Locate the cell with the specified text and output its (x, y) center coordinate. 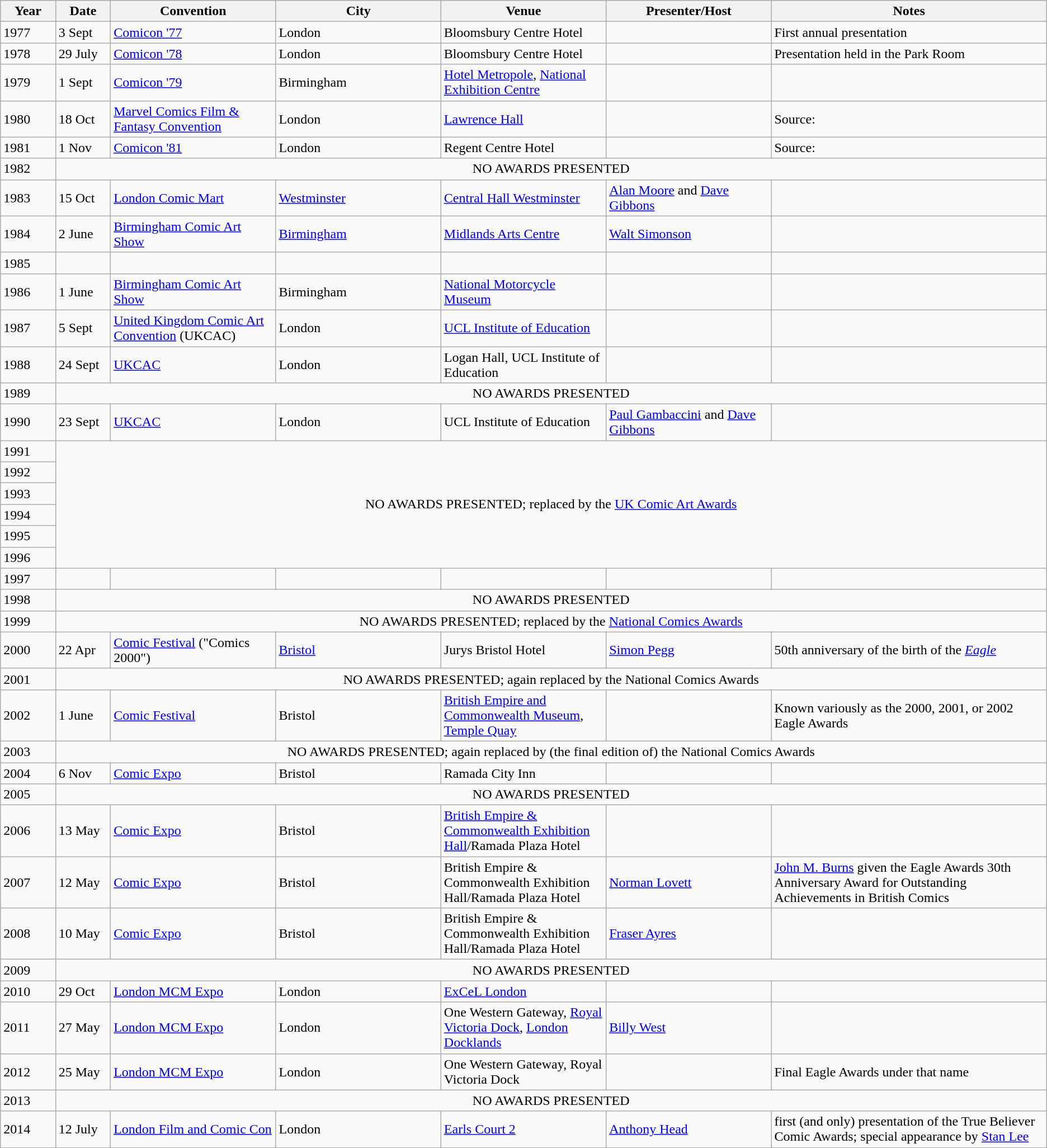
Earls Court 2 (523, 1130)
50th anniversary of the birth of the Eagle (909, 650)
1993 (28, 494)
2011 (28, 1028)
City (358, 11)
2005 (28, 795)
1986 (28, 292)
Westminster (358, 198)
John M. Burns given the Eagle Awards 30th Anniversary Award for Outstanding Achievements in British Comics (909, 882)
Final Eagle Awards under that name (909, 1071)
1998 (28, 600)
29 July (83, 54)
3 Sept (83, 32)
Comicon '78 (194, 54)
1997 (28, 579)
5 Sept (83, 328)
1994 (28, 515)
One Western Gateway, Royal Victoria Dock, London Docklands (523, 1028)
1983 (28, 198)
12 July (83, 1130)
British Empire and Commonwealth Museum, Temple Quay (523, 715)
6 Nov (83, 773)
2009 (28, 970)
1984 (28, 234)
NO AWARDS PRESENTED; replaced by the National Comics Awards (551, 621)
NO AWARDS PRESENTED; again replaced by (the final edition of) the National Comics Awards (551, 752)
Paul Gambaccini and Dave Gibbons (689, 423)
Central Hall Westminster (523, 198)
12 May (83, 882)
18 Oct (83, 119)
1985 (28, 263)
2003 (28, 752)
1979 (28, 83)
Venue (523, 11)
1991 (28, 451)
2007 (28, 882)
Ramada City Inn (523, 773)
22 Apr (83, 650)
2004 (28, 773)
First annual presentation (909, 32)
Alan Moore and Dave Gibbons (689, 198)
Comicon '77 (194, 32)
2013 (28, 1100)
2001 (28, 679)
24 Sept (83, 365)
13 May (83, 831)
1982 (28, 169)
2006 (28, 831)
United Kingdom Comic Art Convention (UKCAC) (194, 328)
Comicon '81 (194, 148)
23 Sept (83, 423)
Comicon '79 (194, 83)
London Comic Mart (194, 198)
1990 (28, 423)
15 Oct (83, 198)
NO AWARDS PRESENTED; again replaced by the National Comics Awards (551, 679)
2008 (28, 934)
2 June (83, 234)
1995 (28, 536)
National Motorcycle Museum (523, 292)
1 Nov (83, 148)
Regent Centre Hotel (523, 148)
2002 (28, 715)
Lawrence Hall (523, 119)
Fraser Ayres (689, 934)
Walt Simonson (689, 234)
Presentation held in the Park Room (909, 54)
1988 (28, 365)
Comic Festival ("Comics 2000") (194, 650)
1977 (28, 32)
2010 (28, 991)
Year (28, 11)
1978 (28, 54)
1987 (28, 328)
Comic Festival (194, 715)
2014 (28, 1130)
Presenter/Host (689, 11)
Midlands Arts Centre (523, 234)
Norman Lovett (689, 882)
2012 (28, 1071)
1999 (28, 621)
One Western Gateway, Royal Victoria Dock (523, 1071)
Marvel Comics Film & Fantasy Convention (194, 119)
Convention (194, 11)
1981 (28, 148)
1980 (28, 119)
Billy West (689, 1028)
Date (83, 11)
1989 (28, 394)
10 May (83, 934)
1992 (28, 473)
27 May (83, 1028)
London Film and Comic Con (194, 1130)
2000 (28, 650)
Jurys Bristol Hotel (523, 650)
ExCeL London (523, 991)
Anthony Head (689, 1130)
first (and only) presentation of the True Believer Comic Awards; special appearance by Stan Lee (909, 1130)
Hotel Metropole, National Exhibition Centre (523, 83)
1 Sept (83, 83)
29 Oct (83, 991)
Simon Pegg (689, 650)
NO AWARDS PRESENTED; replaced by the UK Comic Art Awards (551, 504)
25 May (83, 1071)
Logan Hall, UCL Institute of Education (523, 365)
Known variously as the 2000, 2001, or 2002 Eagle Awards (909, 715)
1996 (28, 558)
Notes (909, 11)
